From the cell containing the given text, extract its center point as [x, y] coordinate. 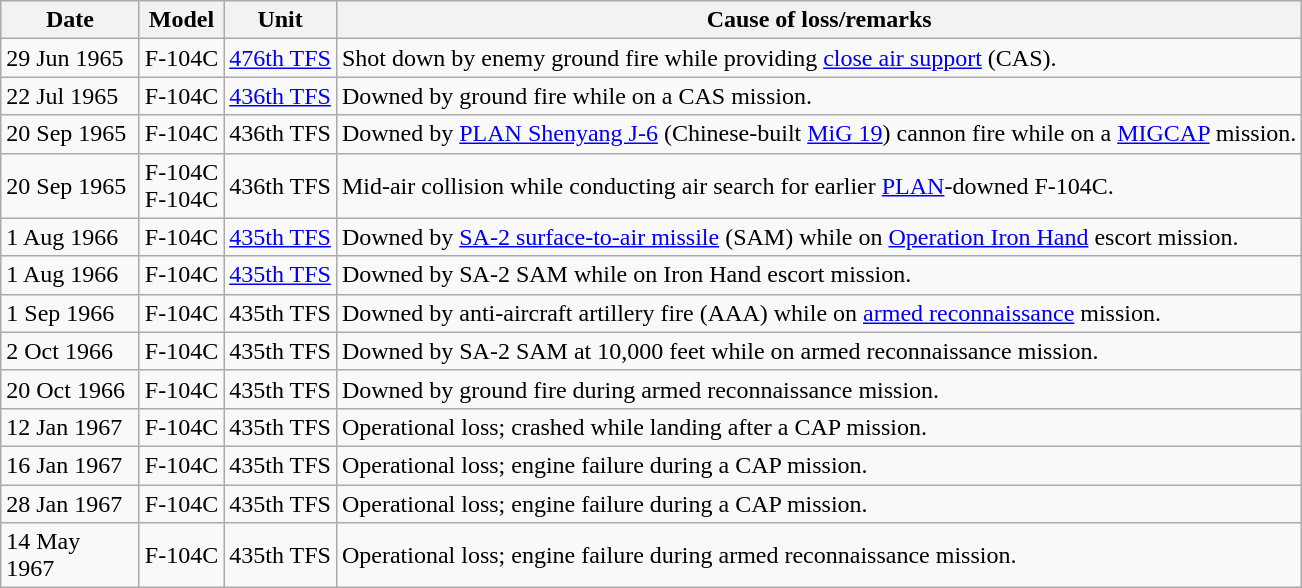
1 Sep 1966 [70, 313]
Operational loss; crashed while landing after a CAP mission. [818, 427]
Mid-air collision while conducting air search for earlier PLAN-downed F-104C. [818, 186]
Shot down by enemy ground fire while providing close air support (CAS). [818, 58]
Date [70, 20]
Operational loss; engine failure during armed reconnaissance mission. [818, 556]
Cause of loss/remarks [818, 20]
29 Jun 1965 [70, 58]
28 Jan 1967 [70, 503]
Downed by PLAN Shenyang J-6 (Chinese-built MiG 19) cannon fire while on a MIGCAP mission. [818, 134]
Model [181, 20]
22 Jul 1965 [70, 96]
F-104CF-104C [181, 186]
2 Oct 1966 [70, 351]
20 Oct 1966 [70, 389]
Downed by anti-aircraft artillery fire (AAA) while on armed reconnaissance mission. [818, 313]
Downed by SA-2 SAM at 10,000 feet while on armed reconnaissance mission. [818, 351]
14 May 1967 [70, 556]
12 Jan 1967 [70, 427]
16 Jan 1967 [70, 465]
476th TFS [280, 58]
Downed by ground fire during armed reconnaissance mission. [818, 389]
Downed by ground fire while on a CAS mission. [818, 96]
Downed by SA-2 SAM while on Iron Hand escort mission. [818, 275]
Downed by SA-2 surface-to-air missile (SAM) while on Operation Iron Hand escort mission. [818, 237]
Unit [280, 20]
